Locate the cell with the specified text and output its (X, Y) center coordinate. 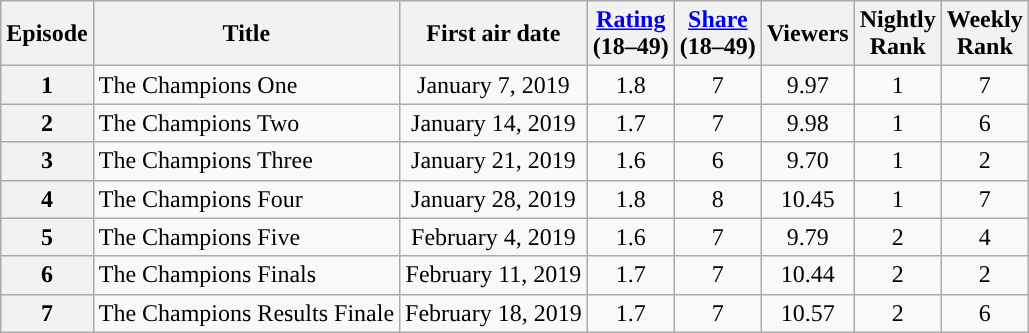
February 4, 2019 (494, 237)
The Champions Finals (246, 275)
Rating(18–49) (630, 34)
5 (47, 237)
First air date (494, 34)
9.97 (808, 85)
The Champions One (246, 85)
9.70 (808, 161)
10.44 (808, 275)
February 18, 2019 (494, 313)
9.79 (808, 237)
The Champions Results Finale (246, 313)
8 (718, 199)
Share(18–49) (718, 34)
Title (246, 34)
Episode (47, 34)
10.57 (808, 313)
January 21, 2019 (494, 161)
The Champions Five (246, 237)
NightlyRank (898, 34)
3 (47, 161)
The Champions Two (246, 123)
January 14, 2019 (494, 123)
February 11, 2019 (494, 275)
10.45 (808, 199)
Viewers (808, 34)
January 28, 2019 (494, 199)
9.98 (808, 123)
The Champions Three (246, 161)
The Champions Four (246, 199)
January 7, 2019 (494, 85)
WeeklyRank (984, 34)
